Capture the cell that displays the provided text and extract its (x, y) central coordinate. 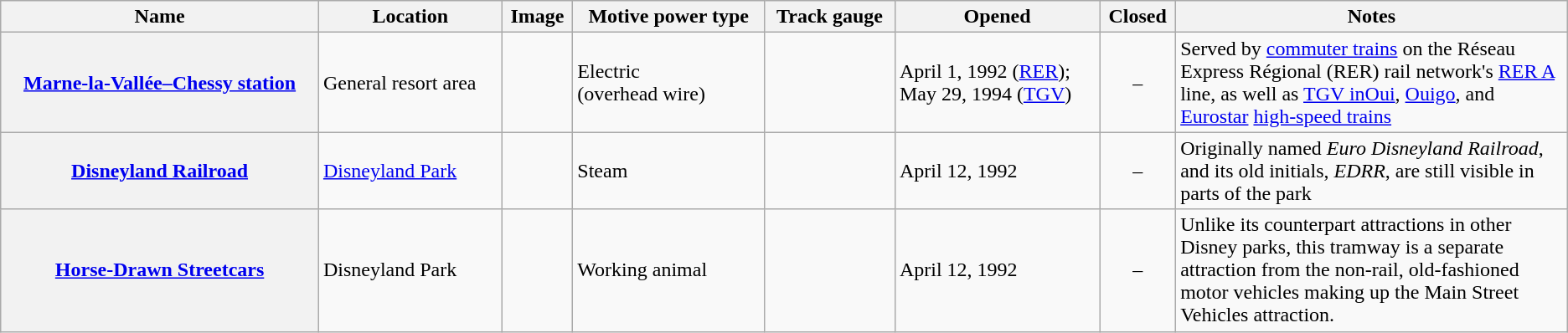
Location (410, 17)
Steam (668, 171)
Electric(overhead wire) (668, 82)
Served by commuter trains on the Réseau Express Régional (RER) rail network's RER A line, as well as TGV inOui, Ouigo, and Eurostar high-speed trains (1372, 82)
Notes (1372, 17)
Motive power type (668, 17)
Closed (1137, 17)
Horse-Drawn Streetcars (160, 270)
Marne-la-Vallée–Chessy station (160, 82)
Track gauge (830, 17)
Image (538, 17)
April 1, 1992 (RER);May 29, 1994 (TGV) (997, 82)
General resort area (410, 82)
Disneyland Railroad (160, 171)
Opened (997, 17)
Working animal (668, 270)
Originally named Euro Disneyland Railroad, and its old initials, EDRR, are still visible in parts of the park (1372, 171)
Name (160, 17)
